Find where the given text appears and provide that cell's center as [x, y] coordinate. 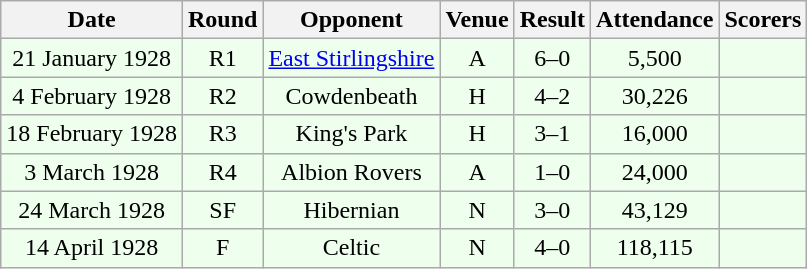
King's Park [352, 134]
East Stirlingshire [352, 58]
Albion Rovers [352, 172]
118,115 [655, 248]
Hibernian [352, 210]
3 March 1928 [92, 172]
4–2 [552, 96]
Venue [477, 20]
R2 [222, 96]
Result [552, 20]
6–0 [552, 58]
R4 [222, 172]
R1 [222, 58]
16,000 [655, 134]
F [222, 248]
4–0 [552, 248]
21 January 1928 [92, 58]
3–0 [552, 210]
SF [222, 210]
18 February 1928 [92, 134]
43,129 [655, 210]
Cowdenbeath [352, 96]
Date [92, 20]
4 February 1928 [92, 96]
Scorers [763, 20]
Opponent [352, 20]
24 March 1928 [92, 210]
Celtic [352, 248]
24,000 [655, 172]
5,500 [655, 58]
R3 [222, 134]
3–1 [552, 134]
1–0 [552, 172]
30,226 [655, 96]
14 April 1928 [92, 248]
Attendance [655, 20]
Round [222, 20]
